Extract the (X, Y) coordinate from the center of the cell holding the provided text.  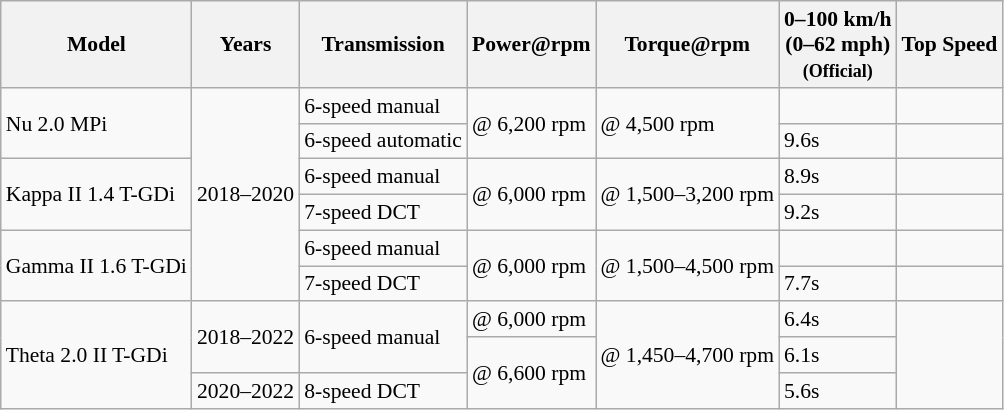
Torque@rpm (688, 44)
2020–2022 (246, 391)
6-speed automatic (383, 141)
@ 6,600 rpm (532, 372)
Nu 2.0 MPi (96, 124)
Transmission (383, 44)
@ 6,200 rpm (532, 124)
Model (96, 44)
6.4s (838, 320)
@ 1,450–4,700 rpm (688, 356)
Power@rpm (532, 44)
9.6s (838, 141)
2018–2022 (246, 338)
6.1s (838, 355)
Top Speed (950, 44)
Gamma II 1.6 T-GDi (96, 266)
7.7s (838, 284)
0–100 km/h(0–62 mph)(Official) (838, 44)
Years (246, 44)
8-speed DCT (383, 391)
Kappa II 1.4 T-GDi (96, 194)
@ 1,500–3,200 rpm (688, 194)
2018–2020 (246, 195)
8.9s (838, 177)
9.2s (838, 213)
@ 1,500–4,500 rpm (688, 266)
@ 4,500 rpm (688, 124)
Theta 2.0 II T-GDi (96, 356)
5.6s (838, 391)
